Locate the cell with the specified text and output its [x, y] center coordinate. 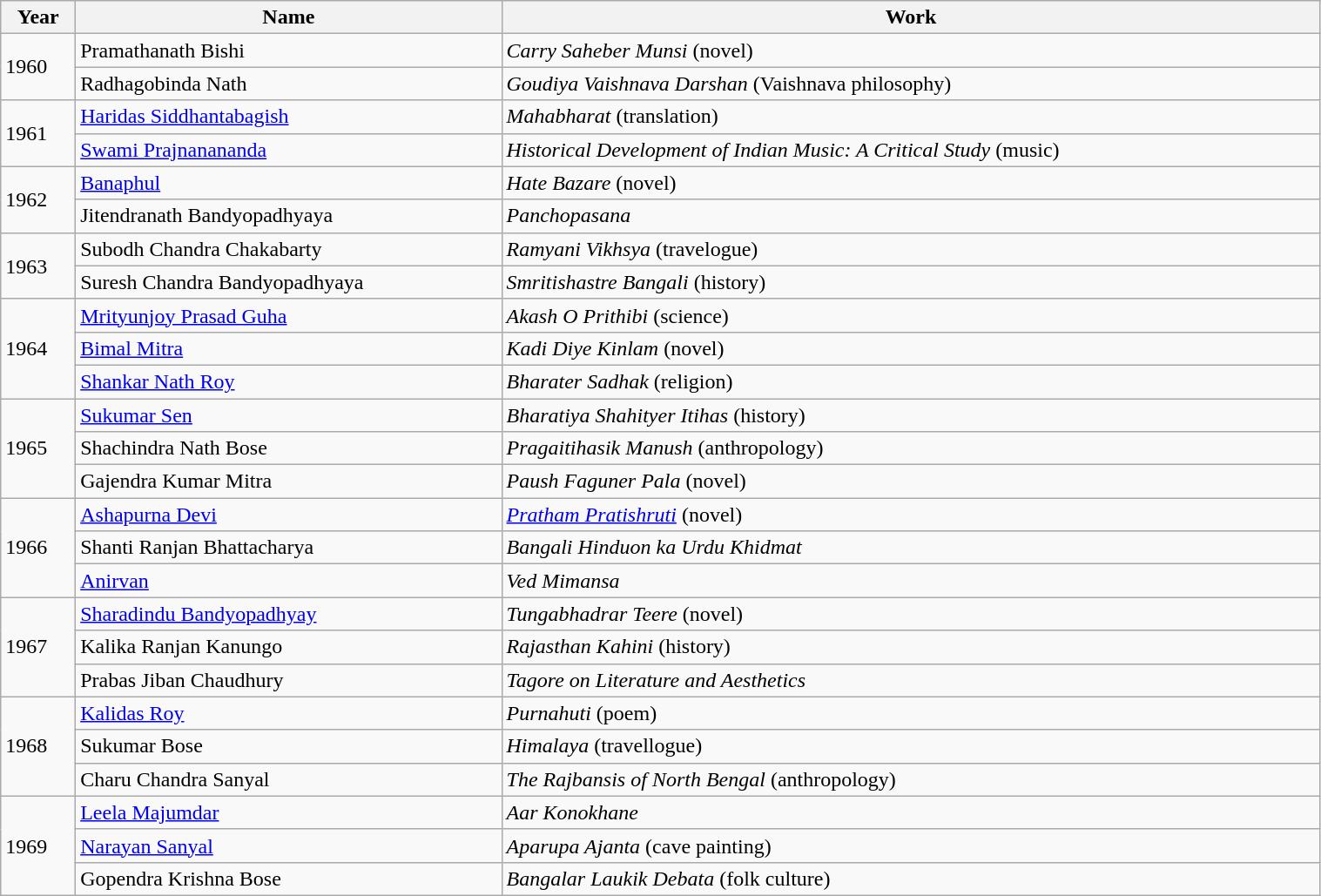
1961 [38, 133]
Pratham Pratishruti (novel) [911, 515]
Sharadindu Bandyopadhyay [289, 614]
Mahabharat (translation) [911, 117]
1963 [38, 266]
1969 [38, 845]
Panchopasana [911, 216]
Sukumar Sen [289, 415]
Pragaitihasik Manush (anthropology) [911, 448]
Banaphul [289, 183]
Shankar Nath Roy [289, 381]
Paush Faguner Pala (novel) [911, 482]
Charu Chandra Sanyal [289, 779]
Kalika Ranjan Kanungo [289, 647]
Suresh Chandra Bandyopadhyaya [289, 282]
Carry Saheber Munsi (novel) [911, 51]
Sukumar Bose [289, 746]
1966 [38, 548]
Historical Development of Indian Music: A Critical Study (music) [911, 150]
Year [38, 17]
1962 [38, 199]
Purnahuti (poem) [911, 713]
Bimal Mitra [289, 348]
Rajasthan Kahini (history) [911, 647]
Tungabhadrar Teere (novel) [911, 614]
Ved Mimansa [911, 581]
Anirvan [289, 581]
Gopendra Krishna Bose [289, 879]
Aar Konokhane [911, 812]
Aparupa Ajanta (cave painting) [911, 845]
The Rajbansis of North Bengal (anthropology) [911, 779]
Swami Prajnanananda [289, 150]
Bharater Sadhak (religion) [911, 381]
Smritishastre Bangali (history) [911, 282]
1968 [38, 746]
Mrityunjoy Prasad Guha [289, 315]
Goudiya Vaishnava Darshan (Vaishnava philosophy) [911, 84]
Tagore on Literature and Aesthetics [911, 680]
Narayan Sanyal [289, 845]
Leela Majumdar [289, 812]
Akash O Prithibi (science) [911, 315]
Bharatiya Shahityer Itihas (history) [911, 415]
Radhagobinda Nath [289, 84]
Work [911, 17]
Pramathanath Bishi [289, 51]
Hate Bazare (novel) [911, 183]
Name [289, 17]
Prabas Jiban Chaudhury [289, 680]
Ramyani Vikhsya (travelogue) [911, 249]
1960 [38, 67]
1965 [38, 448]
Kalidas Roy [289, 713]
Ashapurna Devi [289, 515]
1964 [38, 348]
Haridas Siddhantabagish [289, 117]
Jitendranath Bandyopadhyaya [289, 216]
Subodh Chandra Chakabarty [289, 249]
Bangalar Laukik Debata (folk culture) [911, 879]
Bangali Hinduon ka Urdu Khidmat [911, 548]
Shanti Ranjan Bhattacharya [289, 548]
1967 [38, 647]
Shachindra Nath Bose [289, 448]
Kadi Diye Kinlam (novel) [911, 348]
Himalaya (travellogue) [911, 746]
Gajendra Kumar Mitra [289, 482]
